Extract the (x, y) coordinate from the center of the cell holding the provided text.  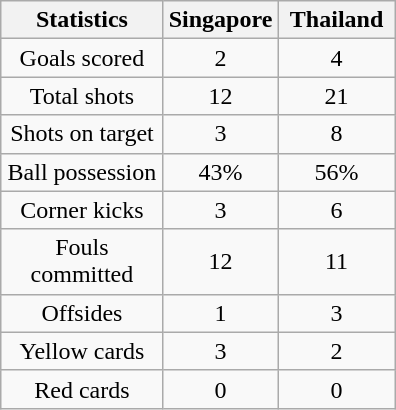
Ball possession (82, 172)
Corner kicks (82, 210)
Red cards (82, 389)
Thailand (337, 20)
4 (337, 58)
21 (337, 96)
43% (220, 172)
11 (337, 262)
Goals scored (82, 58)
Yellow cards (82, 351)
Offsides (82, 313)
1 (220, 313)
56% (337, 172)
6 (337, 210)
Fouls committed (82, 262)
8 (337, 134)
Total shots (82, 96)
Shots on target (82, 134)
Statistics (82, 20)
Singapore (220, 20)
